Find where the given text appears and provide that cell's center as (X, Y) coordinate. 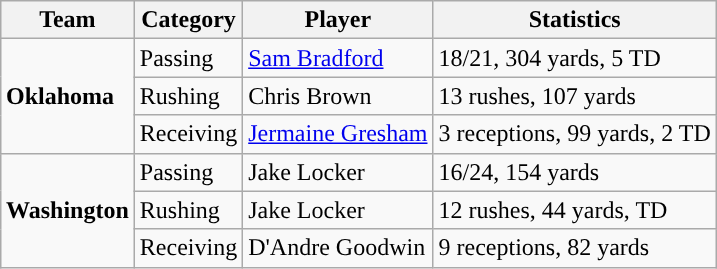
3 receptions, 99 yards, 2 TD (574, 134)
16/24, 154 yards (574, 172)
Chris Brown (338, 96)
Player (338, 20)
Jermaine Gresham (338, 134)
18/21, 304 yards, 5 TD (574, 58)
Team (68, 20)
Sam Bradford (338, 58)
9 receptions, 82 yards (574, 248)
13 rushes, 107 yards (574, 96)
Statistics (574, 20)
Washington (68, 210)
Oklahoma (68, 96)
Category (188, 20)
12 rushes, 44 yards, TD (574, 210)
D'Andre Goodwin (338, 248)
